Identify which cell holds the provided text, then report its (x, y) central coordinate. 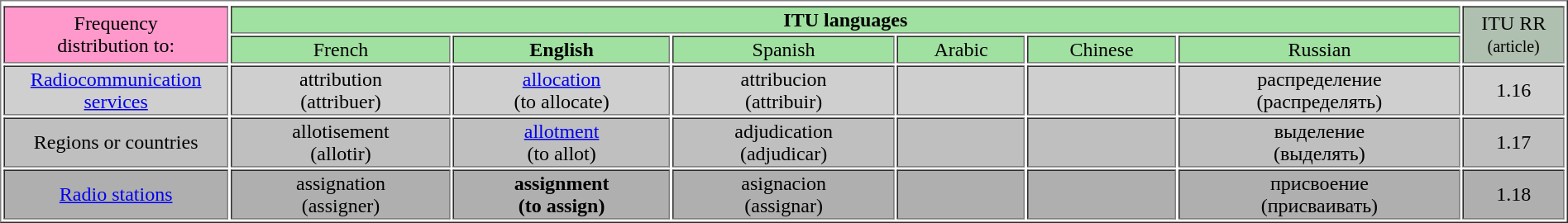
1.18 (1513, 195)
1.16 (1513, 91)
Frequencydistribution to: (116, 35)
adjudication(adjudicar) (784, 142)
Regions or countries (116, 142)
allotisement(allotir) (341, 142)
allotment(to allot) (562, 142)
attribucion(attribuir) (784, 91)
attribution(attribuer) (341, 91)
English (562, 50)
выделение(выделять) (1320, 142)
Russian (1320, 50)
assignation(assigner) (341, 195)
1.17 (1513, 142)
Chinese (1102, 50)
asignacion(assignar) (784, 195)
Radio stations (116, 195)
присвоение(присваивать) (1320, 195)
assignment(to assign) (562, 195)
French (341, 50)
распределение(распределять) (1320, 91)
Spanish (784, 50)
Arabic (961, 50)
ITU languages (845, 20)
ITU RR(article) (1513, 35)
Radiocommunication services (116, 91)
allocation(to allocate) (562, 91)
